Extract the [X, Y] coordinate from the center of the cell holding the provided text.  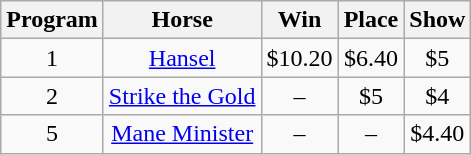
Horse [182, 20]
$4.40 [438, 134]
Win [300, 20]
Hansel [182, 58]
Place [371, 20]
$10.20 [300, 58]
Mane Minister [182, 134]
Program [52, 20]
Strike the Gold [182, 96]
5 [52, 134]
2 [52, 96]
Show [438, 20]
$4 [438, 96]
$6.40 [371, 58]
1 [52, 58]
